Scan for the cell matching the given text and deliver its (x, y) coordinate at center. 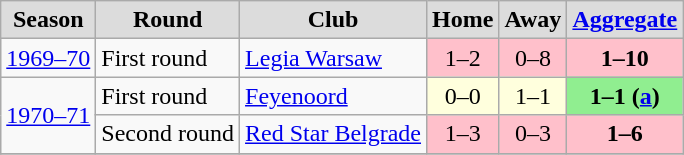
Feyenoord (334, 96)
1–3 (463, 134)
Round (168, 20)
Second round (168, 134)
Aggregate (625, 20)
1970–71 (48, 115)
1–10 (625, 58)
1–1 (a) (625, 96)
Red Star Belgrade (334, 134)
1–6 (625, 134)
0–3 (533, 134)
0–8 (533, 58)
Legia Warsaw (334, 58)
1–2 (463, 58)
0–0 (463, 96)
Home (463, 20)
Away (533, 20)
1969–70 (48, 58)
1–1 (533, 96)
Season (48, 20)
Club (334, 20)
